Scan for the cell matching the given text and deliver its [x, y] coordinate at center. 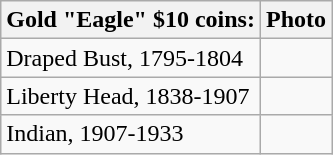
Draped Bust, 1795-1804 [131, 58]
Indian, 1907-1933 [131, 134]
Photo [296, 20]
Gold "Eagle" $10 coins: [131, 20]
Liberty Head, 1838-1907 [131, 96]
